For the text-containing cell, return its midpoint in (x, y) coordinate format. 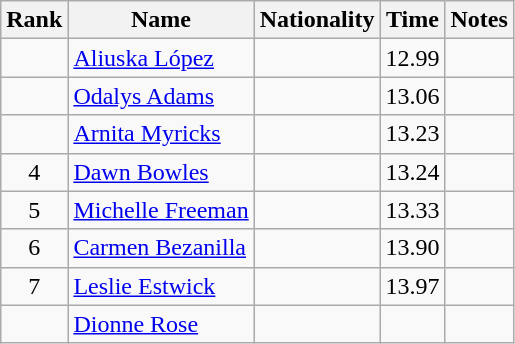
Odalys Adams (161, 96)
Dionne Rose (161, 324)
13.97 (412, 286)
Arnita Myricks (161, 134)
Time (412, 20)
13.24 (412, 172)
Name (161, 20)
13.06 (412, 96)
Carmen Bezanilla (161, 248)
13.33 (412, 210)
7 (34, 286)
Michelle Freeman (161, 210)
12.99 (412, 58)
Aliuska López (161, 58)
13.23 (412, 134)
4 (34, 172)
Rank (34, 20)
Nationality (317, 20)
5 (34, 210)
Notes (479, 20)
6 (34, 248)
Dawn Bowles (161, 172)
13.90 (412, 248)
Leslie Estwick (161, 286)
